Determine the [x, y] coordinate at the center of the cell enclosing the given text.  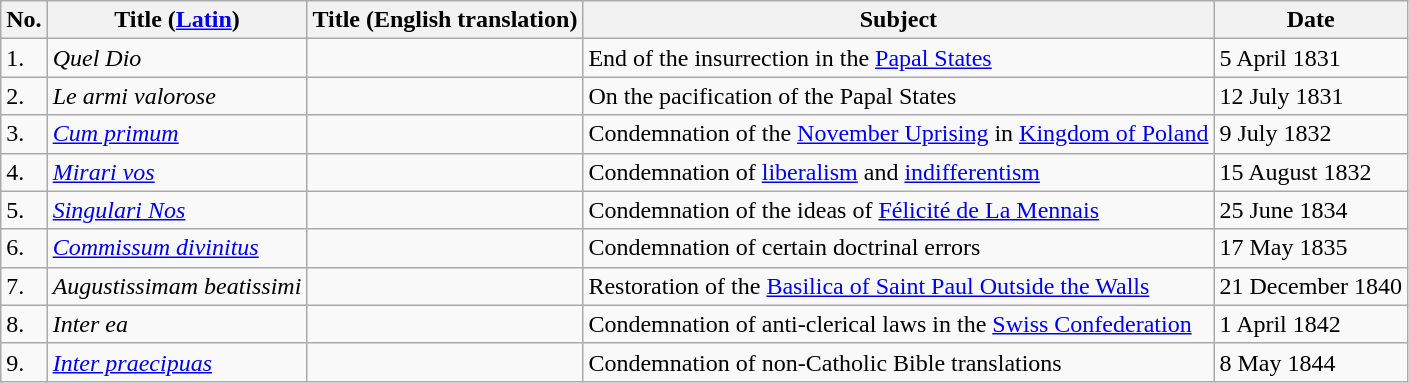
Title (Latin) [177, 20]
4. [24, 172]
8 May 1844 [1311, 362]
Restoration of the Basilica of Saint Paul Outside the Walls [898, 286]
17 May 1835 [1311, 248]
Condemnation of the November Uprising in Kingdom of Poland [898, 134]
15 August 1832 [1311, 172]
On the pacification of the Papal States [898, 96]
9. [24, 362]
8. [24, 324]
Condemnation of anti-clerical laws in the Swiss Confederation [898, 324]
No. [24, 20]
Condemnation of the ideas of Félicité de La Mennais [898, 210]
Inter praecipuas [177, 362]
Title (English translation) [445, 20]
1. [24, 58]
5. [24, 210]
6. [24, 248]
25 June 1834 [1311, 210]
7. [24, 286]
3. [24, 134]
Condemnation of non-Catholic Bible translations [898, 362]
End of the insurrection in the Papal States [898, 58]
Mirari vos [177, 172]
Augustissimam beatissimi [177, 286]
Commissum divinitus [177, 248]
12 July 1831 [1311, 96]
Subject [898, 20]
21 December 1840 [1311, 286]
9 July 1832 [1311, 134]
Cum primum [177, 134]
Le armi valorose [177, 96]
2. [24, 96]
Date [1311, 20]
Condemnation of liberalism and indifferentism [898, 172]
Singulari Nos [177, 210]
5 April 1831 [1311, 58]
1 April 1842 [1311, 324]
Inter ea [177, 324]
Quel Dio [177, 58]
Condemnation of certain doctrinal errors [898, 248]
